Return [X, Y] of the center of cell containing provided text 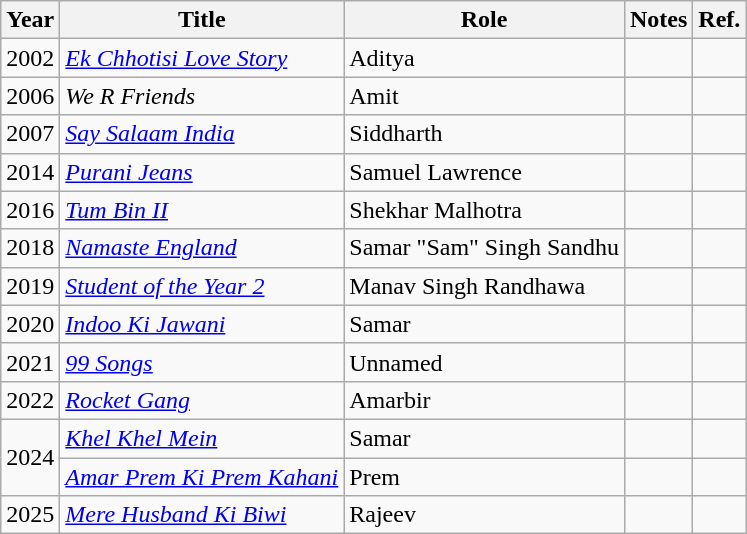
Tum Bin II [202, 210]
2022 [30, 400]
2024 [30, 457]
Notes [658, 20]
Shekhar Malhotra [484, 210]
Amar Prem Ki Prem Kahani [202, 477]
Namaste England [202, 248]
2018 [30, 248]
Year [30, 20]
Amit [484, 96]
Aditya [484, 58]
Samuel Lawrence [484, 172]
Khel Khel Mein [202, 438]
Samar "Sam" Singh Sandhu [484, 248]
Siddharth [484, 134]
2021 [30, 362]
Ref. [720, 20]
2007 [30, 134]
Ek Chhotisi Love Story [202, 58]
Rajeev [484, 515]
Student of the Year 2 [202, 286]
2020 [30, 324]
99 Songs [202, 362]
Manav Singh Randhawa [484, 286]
Amarbir [484, 400]
Mere Husband Ki Biwi [202, 515]
2006 [30, 96]
2014 [30, 172]
Prem [484, 477]
Title [202, 20]
Unnamed [484, 362]
Purani Jeans [202, 172]
2025 [30, 515]
Rocket Gang [202, 400]
Role [484, 20]
2002 [30, 58]
Say Salaam India [202, 134]
We R Friends [202, 96]
2019 [30, 286]
2016 [30, 210]
Indoo Ki Jawani [202, 324]
